Pinpoint the cell where the given text exists, returning its (x, y) midpoint coordinate. 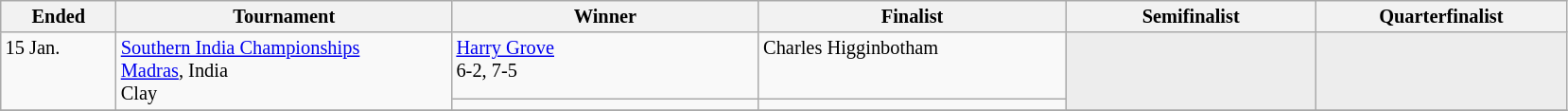
Ended (59, 16)
Winner (605, 16)
Harry Grove6-2, 7-5 (605, 65)
Finalist (912, 16)
Charles Higginbotham (912, 65)
15 Jan. (59, 71)
Quarterfinalist (1441, 16)
Southern India ChampionshipsMadras, IndiaClay (284, 71)
Semifinalist (1192, 16)
Tournament (284, 16)
